From the cell containing the given text, extract its center point as (x, y) coordinate. 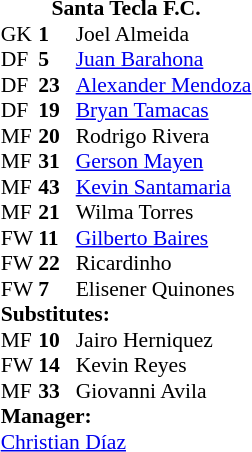
Rodrigo Rivera (164, 135)
Bryan Tamacas (164, 110)
Kevin Santamaria (164, 186)
Alexander Mendoza (164, 84)
5 (57, 59)
Kevin Reyes (164, 365)
Substitutes: (126, 314)
Jairo Herniquez (164, 339)
14 (57, 365)
33 (57, 390)
Manager: (126, 416)
43 (57, 186)
21 (57, 212)
Gerson Mayen (164, 161)
Ricardinho (164, 263)
23 (57, 84)
Juan Barahona (164, 59)
Giovanni Avila (164, 390)
10 (57, 339)
7 (57, 288)
Wilma Torres (164, 212)
Elisener Quinones (164, 288)
Joel Almeida (164, 33)
19 (57, 110)
22 (57, 263)
20 (57, 135)
11 (57, 237)
1 (57, 33)
31 (57, 161)
Gilberto Baires (164, 237)
GK (20, 33)
